For the text-containing cell, return its midpoint in [x, y] coordinate format. 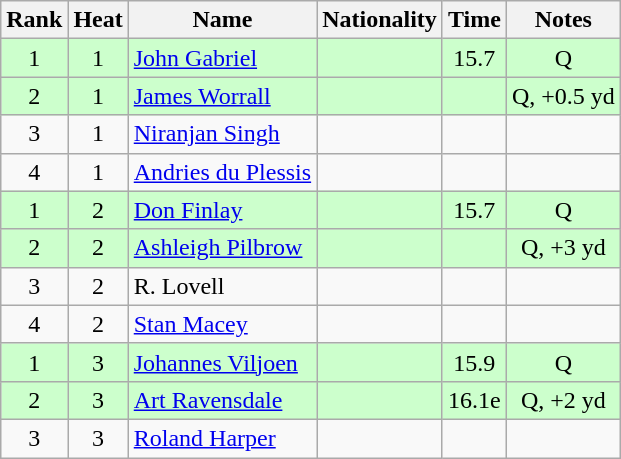
16.1e [474, 400]
Heat [98, 20]
Roland Harper [222, 438]
15.9 [474, 362]
Ashleigh Pilbrow [222, 248]
Notes [563, 20]
Q, +0.5 yd [563, 96]
James Worrall [222, 96]
Stan Macey [222, 324]
Rank [34, 20]
Name [222, 20]
John Gabriel [222, 58]
Johannes Viljoen [222, 362]
Nationality [380, 20]
Time [474, 20]
Niranjan Singh [222, 134]
Q, +3 yd [563, 248]
R. Lovell [222, 286]
Don Finlay [222, 210]
Andries du Plessis [222, 172]
Art Ravensdale [222, 400]
Q, +2 yd [563, 400]
